Extract the [x, y] coordinate from the center of the cell holding the provided text.  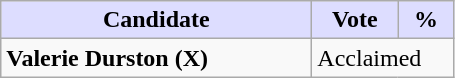
Vote [355, 20]
Candidate [156, 20]
% [426, 20]
Acclaimed [383, 58]
Valerie Durston (X) [156, 58]
